Locate the cell with the specified text and output its [X, Y] center coordinate. 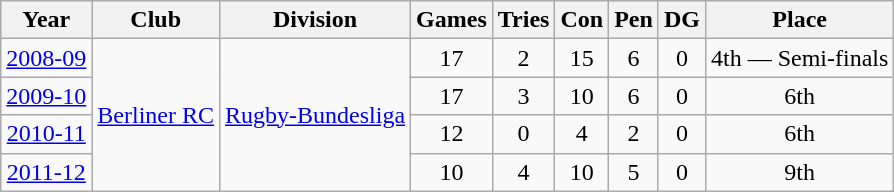
DG [682, 20]
Division [316, 20]
9th [799, 172]
2008-09 [46, 58]
Berliner RC [156, 115]
Rugby-Bundesliga [316, 115]
Year [46, 20]
2011-12 [46, 172]
12 [452, 134]
3 [524, 96]
Club [156, 20]
2009-10 [46, 96]
15 [582, 58]
5 [634, 172]
Con [582, 20]
Games [452, 20]
Tries [524, 20]
2010-11 [46, 134]
Pen [634, 20]
Place [799, 20]
4th — Semi-finals [799, 58]
